Identify which cell holds the provided text, then report its (X, Y) central coordinate. 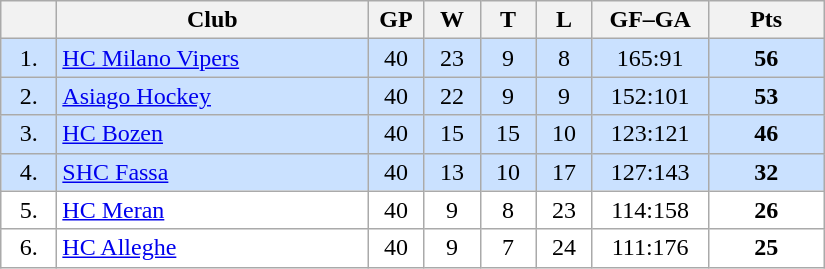
W (452, 20)
25 (766, 248)
13 (452, 172)
114:158 (650, 210)
7 (508, 248)
111:176 (650, 248)
2. (29, 96)
Pts (766, 20)
HC Alleghe (212, 248)
SHC Fassa (212, 172)
4. (29, 172)
T (508, 20)
1. (29, 58)
Asiago Hockey (212, 96)
46 (766, 134)
22 (452, 96)
HC Milano Vipers (212, 58)
24 (564, 248)
127:143 (650, 172)
165:91 (650, 58)
3. (29, 134)
L (564, 20)
GF–GA (650, 20)
17 (564, 172)
Club (212, 20)
53 (766, 96)
HC Meran (212, 210)
56 (766, 58)
HC Bozen (212, 134)
26 (766, 210)
6. (29, 248)
32 (766, 172)
152:101 (650, 96)
GP (396, 20)
123:121 (650, 134)
5. (29, 210)
